From the cell containing the given text, extract its center point as [X, Y] coordinate. 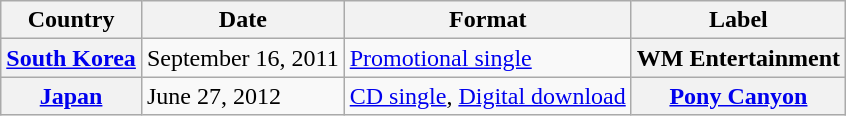
Label [738, 20]
September 16, 2011 [242, 58]
Pony Canyon [738, 96]
WM Entertainment [738, 58]
Country [72, 20]
Date [242, 20]
Promotional single [488, 58]
June 27, 2012 [242, 96]
South Korea [72, 58]
Format [488, 20]
Japan [72, 96]
CD single, Digital download [488, 96]
